Output the (X, Y) coordinate of the center of the cell containing the given text.  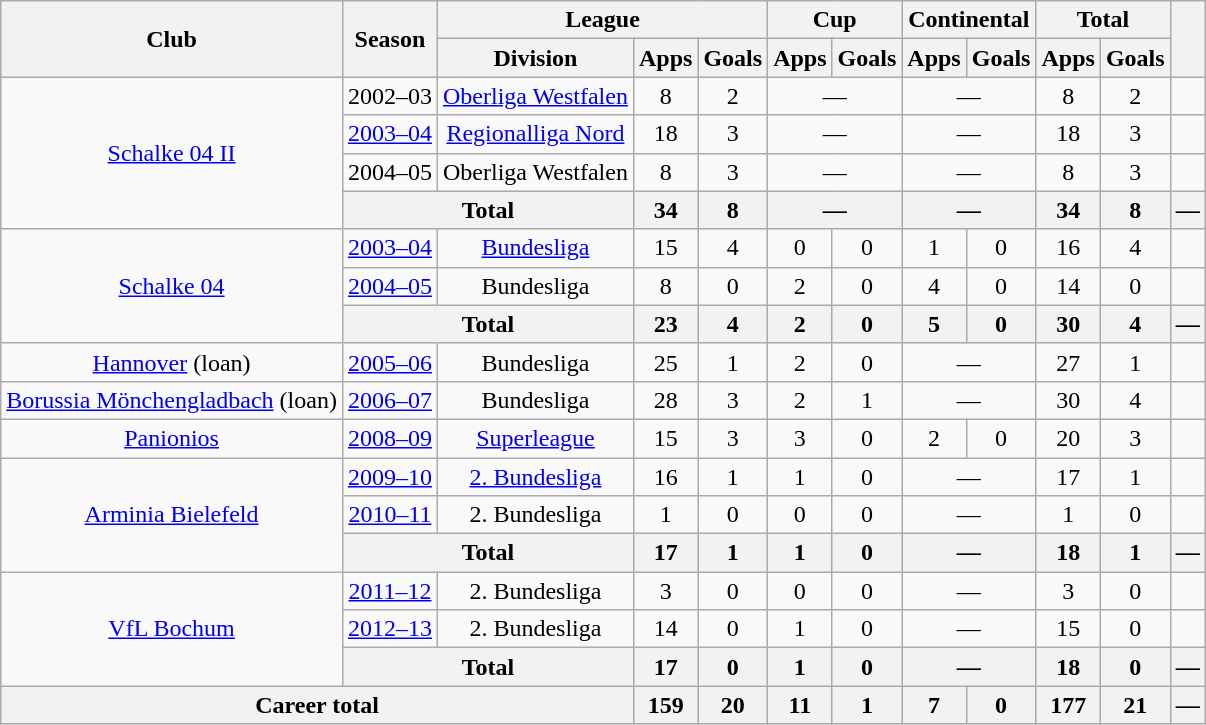
Panionios (172, 438)
21 (1135, 705)
Arminia Bielefeld (172, 515)
Superleague (535, 438)
2011–12 (390, 591)
11 (800, 705)
2008–09 (390, 438)
Cup (835, 20)
Regionalliga Nord (535, 134)
2002–03 (390, 96)
Season (390, 39)
Club (172, 39)
Schalke 04 II (172, 153)
Division (535, 58)
League (602, 20)
2005–06 (390, 362)
Borussia Mönchengladbach (loan) (172, 400)
177 (1068, 705)
2009–10 (390, 477)
2012–13 (390, 629)
7 (934, 705)
Continental (969, 20)
28 (665, 400)
Schalke 04 (172, 286)
Career total (318, 705)
Hannover (loan) (172, 362)
2006–07 (390, 400)
25 (665, 362)
5 (934, 324)
27 (1068, 362)
VfL Bochum (172, 629)
159 (665, 705)
2010–11 (390, 515)
23 (665, 324)
